Return the [x, y] coordinate for the center point of the cell that contains the specified text.  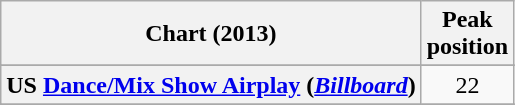
US Dance/Mix Show Airplay (Billboard) [211, 85]
Peakposition [467, 34]
Chart (2013) [211, 34]
22 [467, 85]
